Detect which cell encompasses the target text, then output its (x, y) center coordinate. 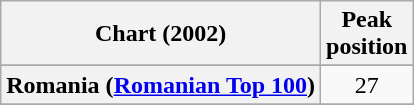
27 (367, 85)
Peakposition (367, 34)
Romania (Romanian Top 100) (161, 85)
Chart (2002) (161, 34)
